Detect which cell encompasses the target text, then output its (x, y) center coordinate. 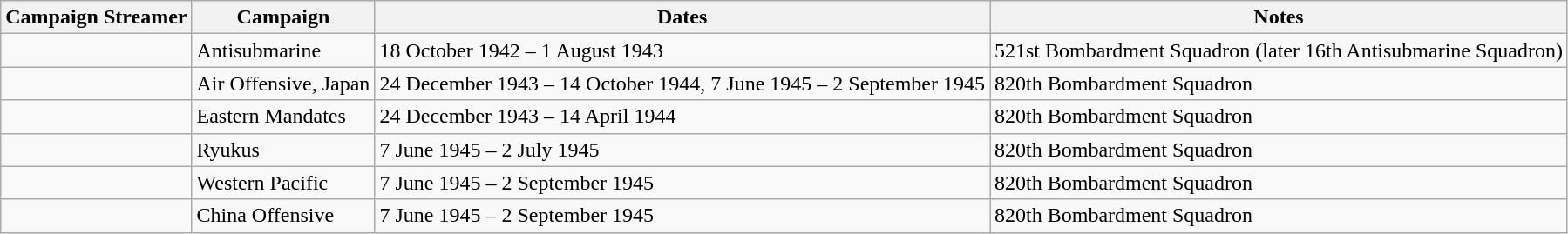
Notes (1280, 17)
Dates (682, 17)
7 June 1945 – 2 July 1945 (682, 150)
Antisubmarine (283, 50)
Western Pacific (283, 183)
China Offensive (283, 216)
Ryukus (283, 150)
Air Offensive, Japan (283, 84)
Campaign Streamer (96, 17)
521st Bombardment Squadron (later 16th Antisubmarine Squadron) (1280, 50)
24 December 1943 – 14 April 1944 (682, 117)
Campaign (283, 17)
Eastern Mandates (283, 117)
18 October 1942 – 1 August 1943 (682, 50)
24 December 1943 – 14 October 1944, 7 June 1945 – 2 September 1945 (682, 84)
